For the text-containing cell, return its midpoint in (x, y) coordinate format. 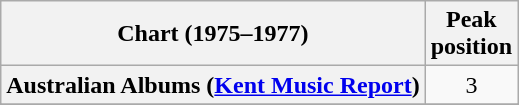
3 (471, 85)
Australian Albums (Kent Music Report) (213, 85)
Peakposition (471, 34)
Chart (1975–1977) (213, 34)
